Identify which cell holds the provided text, then report its (X, Y) central coordinate. 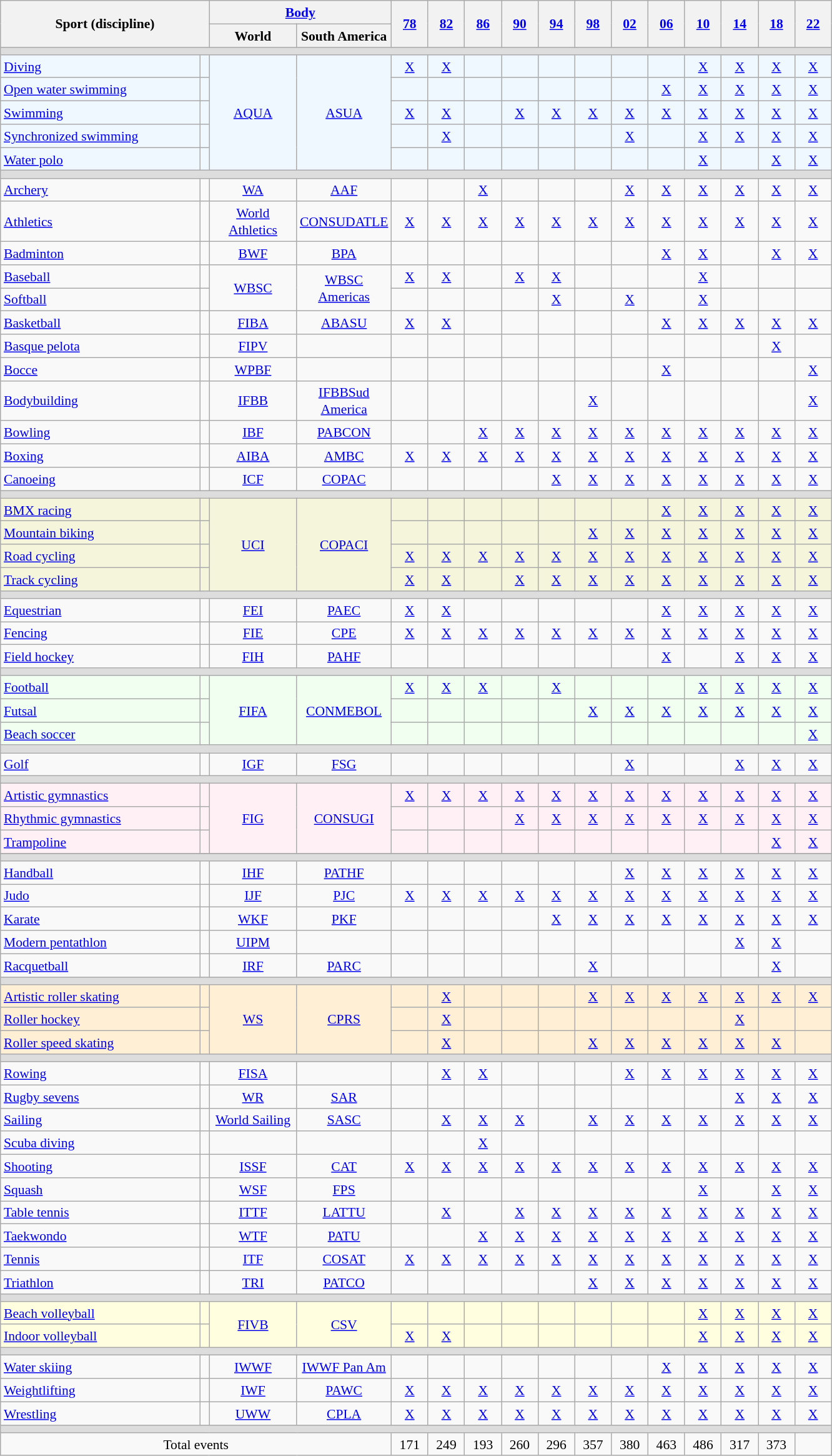
02 (630, 24)
Roller speed skating (101, 1042)
FIPV (253, 346)
UWW (253, 1414)
COSAT (344, 1259)
Wrestling (101, 1414)
WKF (253, 919)
357 (593, 1444)
193 (483, 1444)
Rowing (101, 1074)
CAT (344, 1166)
Table tennis (101, 1212)
Trampoline (101, 841)
ITF (253, 1259)
IBF (253, 432)
ASUA (344, 112)
Judo (101, 895)
FIBA (253, 322)
Track cycling (101, 579)
LATTU (344, 1212)
AQUA (253, 112)
PARC (344, 965)
WBSC Americas (344, 287)
PATU (344, 1236)
FEI (253, 610)
Bowling (101, 432)
463 (666, 1444)
249 (446, 1444)
BPA (344, 252)
Futsal (101, 710)
Body (300, 12)
CPLA (344, 1414)
Beach volleyball (101, 1312)
PAWC (344, 1390)
FISA (253, 1074)
Basque pelota (101, 346)
Scuba diving (101, 1142)
Water skiing (101, 1367)
Triathlon (101, 1282)
Roller hockey (101, 1019)
PAHF (344, 656)
IFBB (253, 401)
Indoor volleyball (101, 1336)
IRF (253, 965)
WS (253, 1019)
Softball (101, 299)
22 (813, 24)
PABCON (344, 432)
IWWF (253, 1367)
86 (483, 24)
IHF (253, 872)
AAF (344, 190)
82 (446, 24)
Bodybuilding (101, 401)
South America (344, 35)
ISSF (253, 1166)
ICF (253, 479)
Badminton (101, 252)
Taekwondo (101, 1236)
Golf (101, 764)
UCI (253, 544)
CONSUGI (344, 819)
AMBC (344, 455)
ABASU (344, 322)
World Athletics (253, 221)
Rhythmic gymnastics (101, 819)
Weightlifting (101, 1390)
UIPM (253, 942)
PJC (344, 895)
Swimming (101, 112)
380 (630, 1444)
WA (253, 190)
Artistic roller skating (101, 996)
IWF (253, 1390)
06 (666, 24)
PKF (344, 919)
Basketball (101, 322)
WR (253, 1096)
373 (777, 1444)
Canoeing (101, 479)
ITTF (253, 1212)
BWF (253, 252)
IGF (253, 764)
Football (101, 687)
FSG (344, 764)
Water polo (101, 159)
FIH (253, 656)
CPE (344, 632)
Open water swimming (101, 89)
CPRS (344, 1019)
Total events (196, 1444)
Synchronized swimming (101, 136)
98 (593, 24)
FIFA (253, 710)
Racquetball (101, 965)
TRI (253, 1282)
78 (410, 24)
18 (777, 24)
Road cycling (101, 556)
BMX racing (101, 510)
FIVB (253, 1324)
Field hockey (101, 656)
PATHF (344, 872)
Rugby sevens (101, 1096)
Karate (101, 919)
260 (520, 1444)
Shooting (101, 1166)
WPBF (253, 369)
CONSUDATLE (344, 221)
AIBA (253, 455)
Tennis (101, 1259)
Bocce (101, 369)
WBSC (253, 287)
Artistic gymnastics (101, 795)
486 (703, 1444)
Handball (101, 872)
PATCO (344, 1282)
Diving (101, 66)
COPACI (344, 544)
Baseball (101, 276)
FIE (253, 632)
Modern pentathlon (101, 942)
CONMEBOL (344, 710)
14 (740, 24)
World Sailing (253, 1120)
SAR (344, 1096)
Sailing (101, 1120)
296 (556, 1444)
IJF (253, 895)
CSV (344, 1324)
FPS (344, 1189)
94 (556, 24)
Beach soccer (101, 734)
171 (410, 1444)
Mountain biking (101, 532)
Boxing (101, 455)
Archery (101, 190)
Fencing (101, 632)
Sport (discipline) (105, 24)
SASC (344, 1120)
Equestrian (101, 610)
WTF (253, 1236)
Squash (101, 1189)
WSF (253, 1189)
PAEC (344, 610)
IFBBSud America (344, 401)
10 (703, 24)
World (253, 35)
Athletics (101, 221)
90 (520, 24)
IWWF Pan Am (344, 1367)
COPAC (344, 479)
317 (740, 1444)
FIG (253, 819)
